Find where the given text appears and provide that cell's center as (X, Y) coordinate. 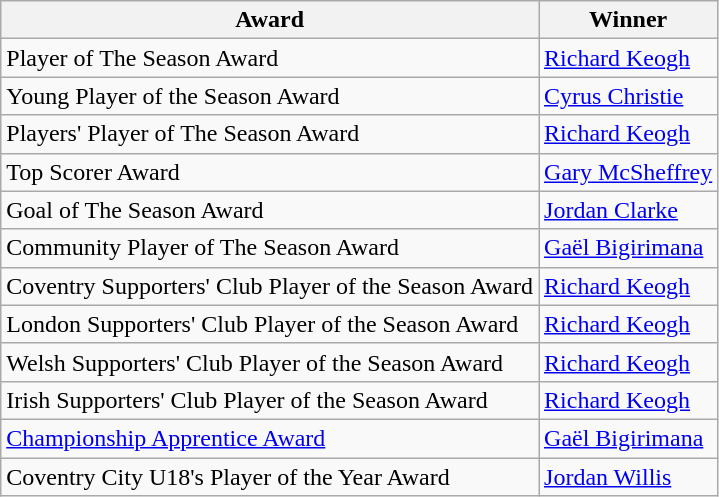
Award (270, 20)
Young Player of the Season Award (270, 96)
Welsh Supporters' Club Player of the Season Award (270, 362)
Irish Supporters' Club Player of the Season Award (270, 400)
Winner (628, 20)
Coventry City U18's Player of the Year Award (270, 477)
Player of The Season Award (270, 58)
Top Scorer Award (270, 172)
Goal of The Season Award (270, 210)
Players' Player of The Season Award (270, 134)
London Supporters' Club Player of the Season Award (270, 324)
Cyrus Christie (628, 96)
Jordan Willis (628, 477)
Coventry Supporters' Club Player of the Season Award (270, 286)
Jordan Clarke (628, 210)
Community Player of The Season Award (270, 248)
Championship Apprentice Award (270, 438)
Gary McSheffrey (628, 172)
